Provide the [x, y] coordinate of the cell's center where the given text is located.  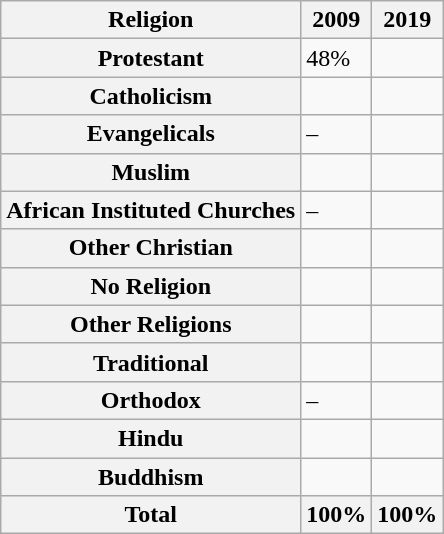
Muslim [151, 172]
Hindu [151, 438]
Catholicism [151, 96]
Total [151, 515]
Protestant [151, 58]
2009 [336, 20]
No Religion [151, 286]
Other Religions [151, 324]
Orthodox [151, 400]
Other Christian [151, 248]
African Instituted Churches [151, 210]
Evangelicals [151, 134]
2019 [408, 20]
48% [336, 58]
Traditional [151, 362]
Religion [151, 20]
Buddhism [151, 477]
